Extract the [x, y] coordinate from the center of the cell holding the provided text.  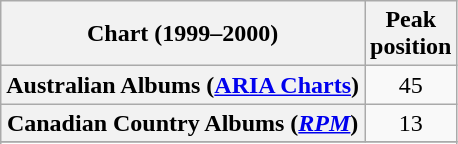
Canadian Country Albums (RPM) [183, 123]
Australian Albums (ARIA Charts) [183, 85]
13 [411, 123]
45 [411, 85]
Chart (1999–2000) [183, 34]
Peak position [411, 34]
